Return (x, y) of the center of cell containing provided text 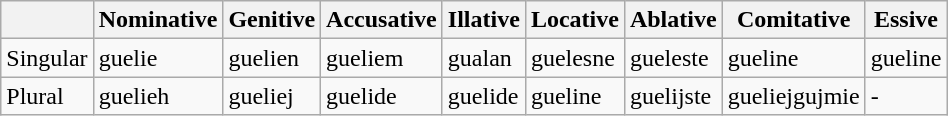
Plural (47, 96)
Illative (484, 20)
gualan (484, 58)
gueliem (382, 58)
gueleste (673, 58)
Essive (906, 20)
Singular (47, 58)
Locative (574, 20)
guelijste (673, 96)
gueliejgujmie (794, 96)
Accusative (382, 20)
guelie (158, 58)
Ablative (673, 20)
guelesne (574, 58)
Comitative (794, 20)
gueliej (272, 96)
guelieh (158, 96)
- (906, 96)
guelien (272, 58)
Nominative (158, 20)
Genitive (272, 20)
